Return (x, y) of the center of cell containing provided text 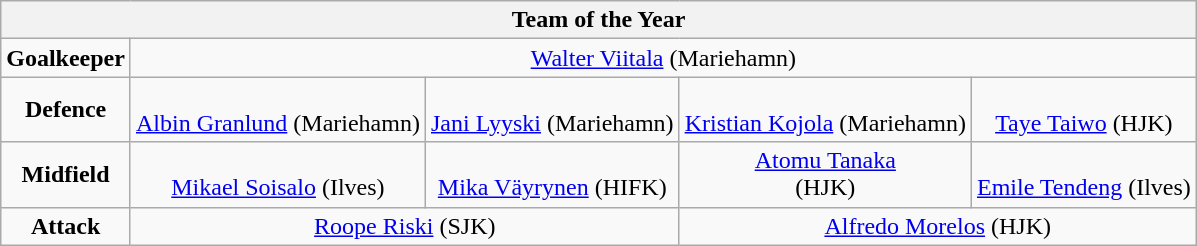
Jani Lyyski (Mariehamn) (552, 110)
Alfredo Morelos (HJK) (938, 226)
Mikael Soisalo (Ilves) (278, 174)
Emile Tendeng (Ilves) (1084, 174)
Goalkeeper (66, 58)
Walter Viitala (Mariehamn) (663, 58)
Albin Granlund (Mariehamn) (278, 110)
Kristian Kojola (Mariehamn) (825, 110)
Roope Riski (SJK) (404, 226)
Team of the Year (599, 20)
Midfield (66, 174)
Atomu Tanaka(HJK) (825, 174)
Attack (66, 226)
Mika Väyrynen (HIFK) (552, 174)
Taye Taiwo (HJK) (1084, 110)
Defence (66, 110)
